Scan for the cell matching the given text and deliver its [x, y] coordinate at center. 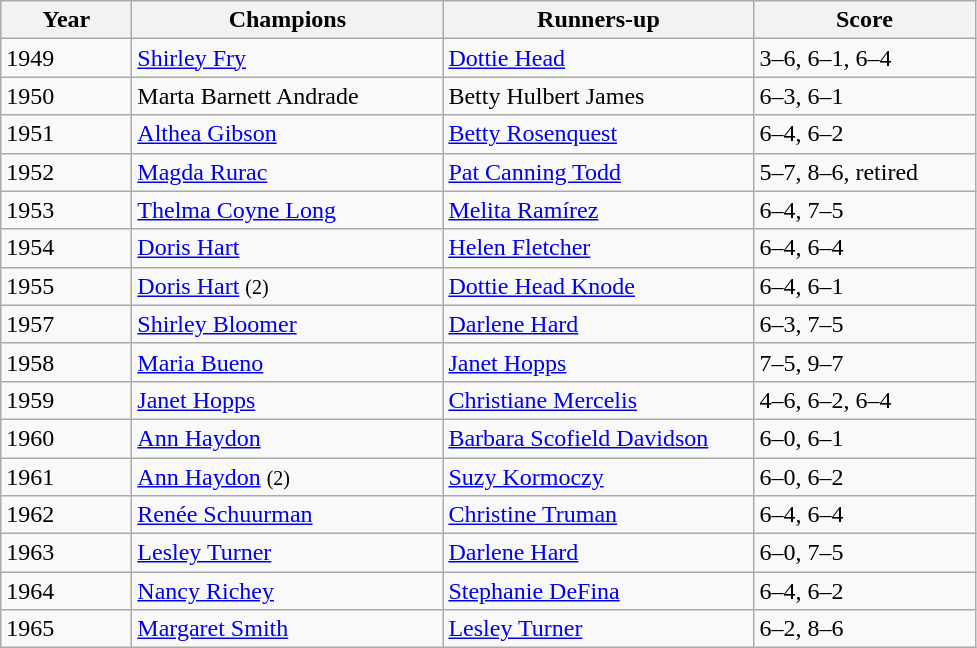
Melita Ramírez [598, 210]
1962 [66, 515]
Betty Rosenquest [598, 134]
Christine Truman [598, 515]
Suzy Kormoczy [598, 477]
Doris Hart (2) [288, 286]
Dottie Head [598, 58]
1952 [66, 172]
1951 [66, 134]
Doris Hart [288, 248]
Ann Haydon [288, 438]
Ann Haydon (2) [288, 477]
Helen Fletcher [598, 248]
6–3, 7–5 [864, 324]
6–0, 7–5 [864, 553]
7–5, 9–7 [864, 362]
1955 [66, 286]
Nancy Richey [288, 591]
Champions [288, 20]
Thelma Coyne Long [288, 210]
Magda Rurac [288, 172]
Shirley Fry [288, 58]
6–3, 6–1 [864, 96]
1954 [66, 248]
1950 [66, 96]
6–4, 6–1 [864, 286]
Maria Bueno [288, 362]
1965 [66, 629]
Marta Barnett Andrade [288, 96]
1957 [66, 324]
Dottie Head Knode [598, 286]
1964 [66, 591]
Betty Hulbert James [598, 96]
1961 [66, 477]
Year [66, 20]
1960 [66, 438]
1959 [66, 400]
Margaret Smith [288, 629]
Stephanie DeFina [598, 591]
Pat Canning Todd [598, 172]
6–0, 6–1 [864, 438]
5–7, 8–6, retired [864, 172]
Runners-up [598, 20]
1949 [66, 58]
1953 [66, 210]
Shirley Bloomer [288, 324]
3–6, 6–1, 6–4 [864, 58]
6–0, 6–2 [864, 477]
4–6, 6–2, 6–4 [864, 400]
6–4, 7–5 [864, 210]
1958 [66, 362]
Christiane Mercelis [598, 400]
Renée Schuurman [288, 515]
Barbara Scofield Davidson [598, 438]
Althea Gibson [288, 134]
Score [864, 20]
1963 [66, 553]
6–2, 8–6 [864, 629]
